Capture the cell that displays the provided text and extract its [X, Y] central coordinate. 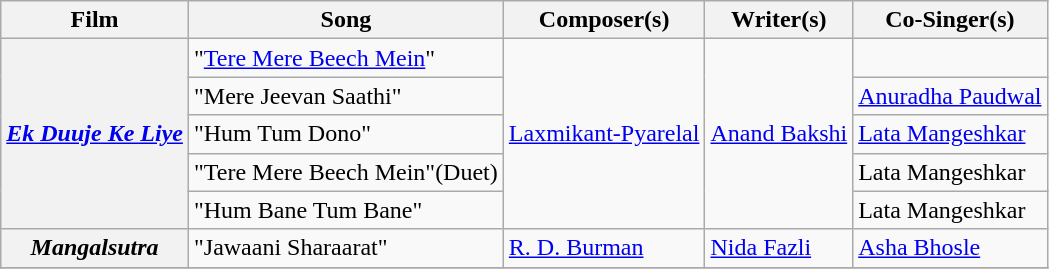
Anand Bakshi [779, 134]
"Tere Mere Beech Mein"(Duet) [346, 172]
Song [346, 20]
Anuradha Paudwal [950, 96]
Composer(s) [604, 20]
"Tere Mere Beech Mein" [346, 58]
"Mere Jeevan Saathi" [346, 96]
Co-Singer(s) [950, 20]
"Hum Tum Dono" [346, 134]
"Hum Bane Tum Bane" [346, 210]
Asha Bhosle [950, 248]
Writer(s) [779, 20]
Nida Fazli [779, 248]
R. D. Burman [604, 248]
Film [95, 20]
Laxmikant-Pyarelal [604, 134]
Ek Duuje Ke Liye [95, 134]
"Jawaani Sharaarat" [346, 248]
Mangalsutra [95, 248]
